Determine the [x, y] coordinate at the center of the cell enclosing the given text.  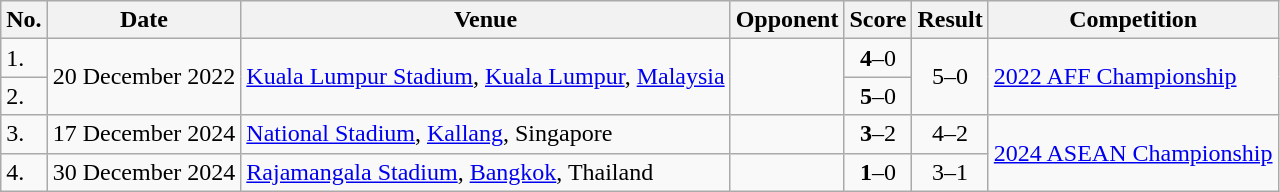
1–0 [878, 172]
Rajamangala Stadium, Bangkok, Thailand [486, 172]
Date [144, 20]
2022 AFF Championship [1133, 77]
Score [878, 20]
4–0 [878, 58]
2024 ASEAN Championship [1133, 153]
3. [24, 134]
Opponent [787, 20]
30 December 2024 [144, 172]
2. [24, 96]
National Stadium, Kallang, Singapore [486, 134]
Venue [486, 20]
Result [950, 20]
4. [24, 172]
3–2 [878, 134]
No. [24, 20]
17 December 2024 [144, 134]
Kuala Lumpur Stadium, Kuala Lumpur, Malaysia [486, 77]
20 December 2022 [144, 77]
1. [24, 58]
3–1 [950, 172]
Competition [1133, 20]
4–2 [950, 134]
